Return [x, y] of the center of cell containing provided text 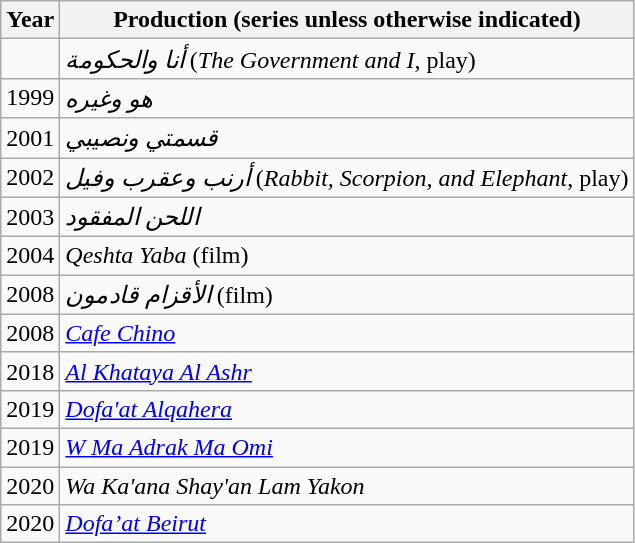
Year [30, 20]
W Ma Adrak Ma Omi [347, 447]
Cafe Chino [347, 333]
Dofa'at Alqahera [347, 409]
هو وغيره [347, 98]
Al Khataya Al Ashr [347, 371]
أرنب وعقرب وفيل (Rabbit, Scorpion, and Elephant, play) [347, 178]
اللحن المفقود [347, 217]
2004 [30, 256]
Qeshta Yaba (film) [347, 256]
قسمتي ونصيبي [347, 138]
2001 [30, 138]
2003 [30, 217]
1999 [30, 98]
الأقزام قادمون (film) [347, 295]
2002 [30, 178]
Wa Ka'ana Shay'an Lam Yakon [347, 485]
2018 [30, 371]
Production (series unless otherwise indicated) [347, 20]
Dofa’at Beirut [347, 524]
أنا والحكومة (The Government and I, play) [347, 59]
